Determine the [x, y] coordinate at the center of the cell enclosing the given text.  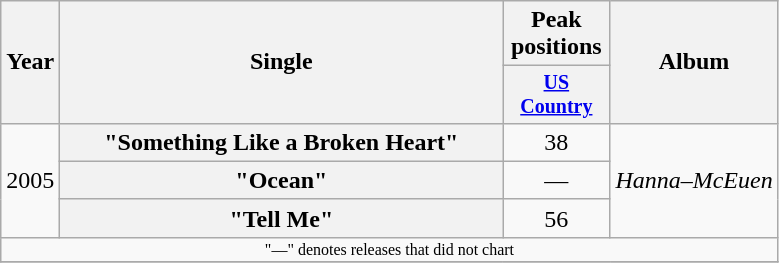
Single [282, 62]
"Tell Me" [282, 218]
Year [30, 62]
"—" denotes releases that did not chart [390, 249]
Hanna–McEuen [694, 180]
Peak positions [556, 34]
38 [556, 142]
US Country [556, 94]
— [556, 180]
Album [694, 62]
56 [556, 218]
"Ocean" [282, 180]
2005 [30, 180]
"Something Like a Broken Heart" [282, 142]
